Locate the cell with the specified text and output its [X, Y] center coordinate. 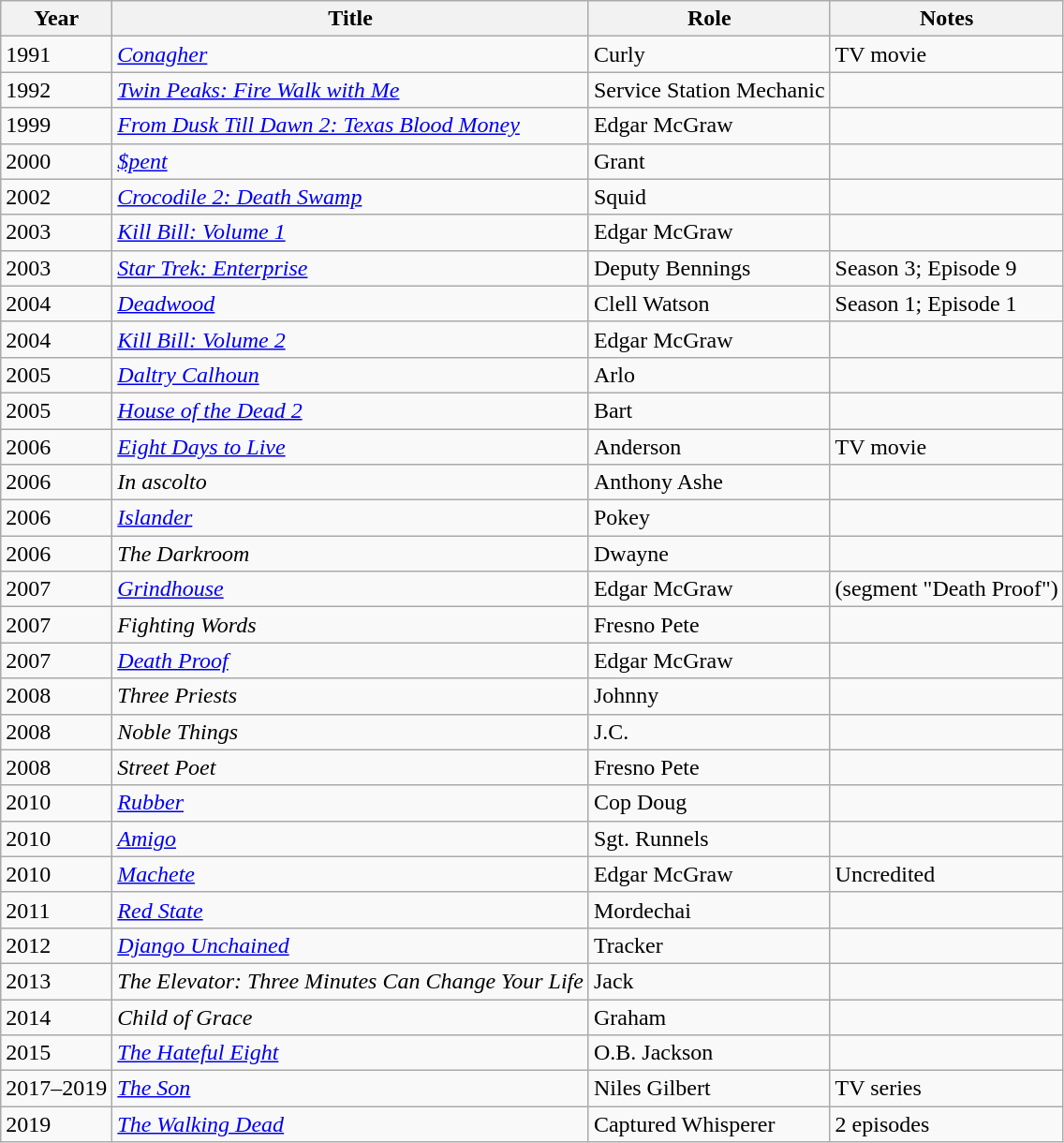
Death Proof [350, 661]
(segment "Death Proof") [946, 589]
Tracker [709, 945]
2013 [56, 981]
Kill Bill: Volume 1 [350, 232]
Service Station Mechanic [709, 90]
Deadwood [350, 304]
Niles Gilbert [709, 1089]
2014 [56, 1017]
Grindhouse [350, 589]
Johnny [709, 696]
$pent [350, 161]
Arlo [709, 375]
The Walking Dead [350, 1124]
Eight Days to Live [350, 447]
Grant [709, 161]
Squid [709, 197]
2000 [56, 161]
Bart [709, 410]
Twin Peaks: Fire Walk with Me [350, 90]
Noble Things [350, 732]
Amigo [350, 839]
2002 [56, 197]
House of the Dead 2 [350, 410]
2019 [56, 1124]
Anderson [709, 447]
Fighting Words [350, 625]
Daltry Calhoun [350, 375]
2017–2019 [56, 1089]
Notes [946, 19]
1992 [56, 90]
Islander [350, 518]
The Son [350, 1089]
The Darkroom [350, 554]
Django Unchained [350, 945]
The Hateful Eight [350, 1053]
Year [56, 19]
In ascolto [350, 482]
2011 [56, 910]
Dwayne [709, 554]
Star Trek: Enterprise [350, 268]
Captured Whisperer [709, 1124]
Role [709, 19]
Rubber [350, 803]
O.B. Jackson [709, 1053]
Deputy Bennings [709, 268]
Street Poet [350, 767]
Kill Bill: Volume 2 [350, 339]
Anthony Ashe [709, 482]
Jack [709, 981]
The Elevator: Three Minutes Can Change Your Life [350, 981]
Cop Doug [709, 803]
2 episodes [946, 1124]
Pokey [709, 518]
Curly [709, 54]
Season 1; Episode 1 [946, 304]
Machete [350, 874]
Title [350, 19]
J.C. [709, 732]
Crocodile 2: Death Swamp [350, 197]
TV series [946, 1089]
Mordechai [709, 910]
2015 [56, 1053]
Season 3; Episode 9 [946, 268]
2012 [56, 945]
1991 [56, 54]
1999 [56, 126]
Graham [709, 1017]
Red State [350, 910]
Sgt. Runnels [709, 839]
From Dusk Till Dawn 2: Texas Blood Money [350, 126]
Uncredited [946, 874]
Conagher [350, 54]
Clell Watson [709, 304]
Child of Grace [350, 1017]
Three Priests [350, 696]
